Detect which cell encompasses the target text, then output its (x, y) center coordinate. 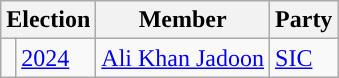
Party (304, 20)
Member (183, 20)
Election (48, 20)
2024 (56, 58)
SIC (304, 58)
Ali Khan Jadoon (183, 58)
